Identify which cell holds the provided text, then report its (x, y) central coordinate. 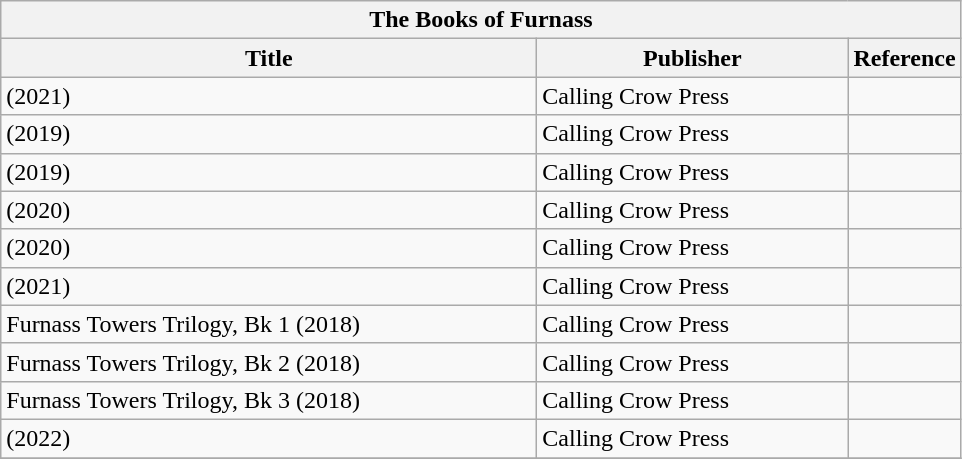
The Books of Furnass (481, 20)
Publisher (692, 58)
Title (269, 58)
Furnass Towers Trilogy, Bk 2 (2018) (269, 362)
Reference (904, 58)
Furnass Towers Trilogy, Bk 1 (2018) (269, 324)
(2022) (269, 438)
Furnass Towers Trilogy, Bk 3 (2018) (269, 400)
